Provide the (X, Y) coordinate of the cell's center where the given text is located.  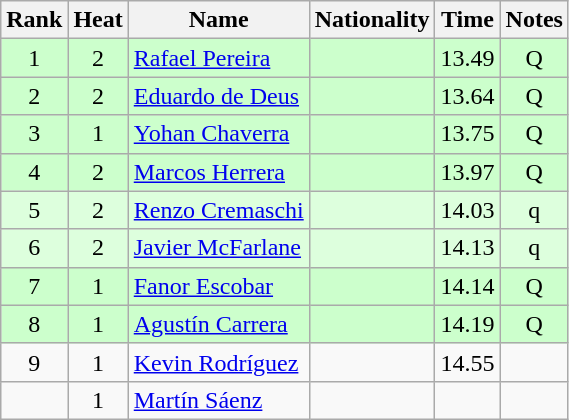
6 (34, 248)
Eduardo de Deus (218, 96)
Javier McFarlane (218, 248)
14.13 (468, 248)
Fanor Escobar (218, 286)
5 (34, 210)
14.03 (468, 210)
Renzo Cremaschi (218, 210)
Nationality (372, 20)
Martín Sáenz (218, 400)
13.97 (468, 172)
Rank (34, 20)
9 (34, 362)
Heat (98, 20)
Kevin Rodríguez (218, 362)
14.19 (468, 324)
14.14 (468, 286)
Name (218, 20)
Marcos Herrera (218, 172)
Time (468, 20)
Agustín Carrera (218, 324)
Rafael Pereira (218, 58)
4 (34, 172)
13.64 (468, 96)
7 (34, 286)
13.75 (468, 134)
8 (34, 324)
Notes (534, 20)
13.49 (468, 58)
3 (34, 134)
14.55 (468, 362)
Yohan Chaverra (218, 134)
